Extract the [X, Y] coordinate from the center of the cell holding the provided text.  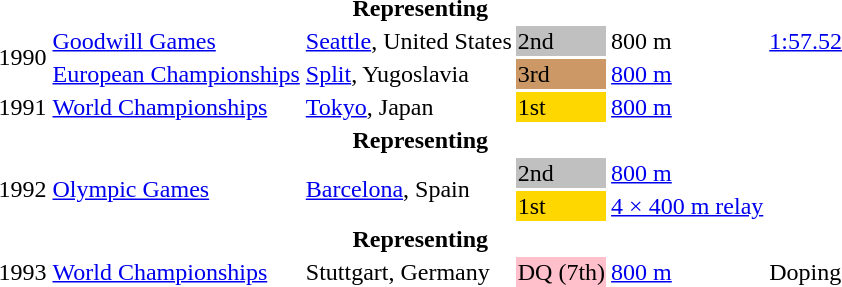
Goodwill Games [176, 41]
4 × 400 m relay [688, 206]
European Championships [176, 74]
Olympic Games [176, 190]
Stuttgart, Germany [408, 272]
DQ (7th) [561, 272]
Seattle, United States [408, 41]
Barcelona, Spain [408, 190]
Tokyo, Japan [408, 107]
Split, Yugoslavia [408, 74]
3rd [561, 74]
